Return (x, y) of the center of cell containing provided text 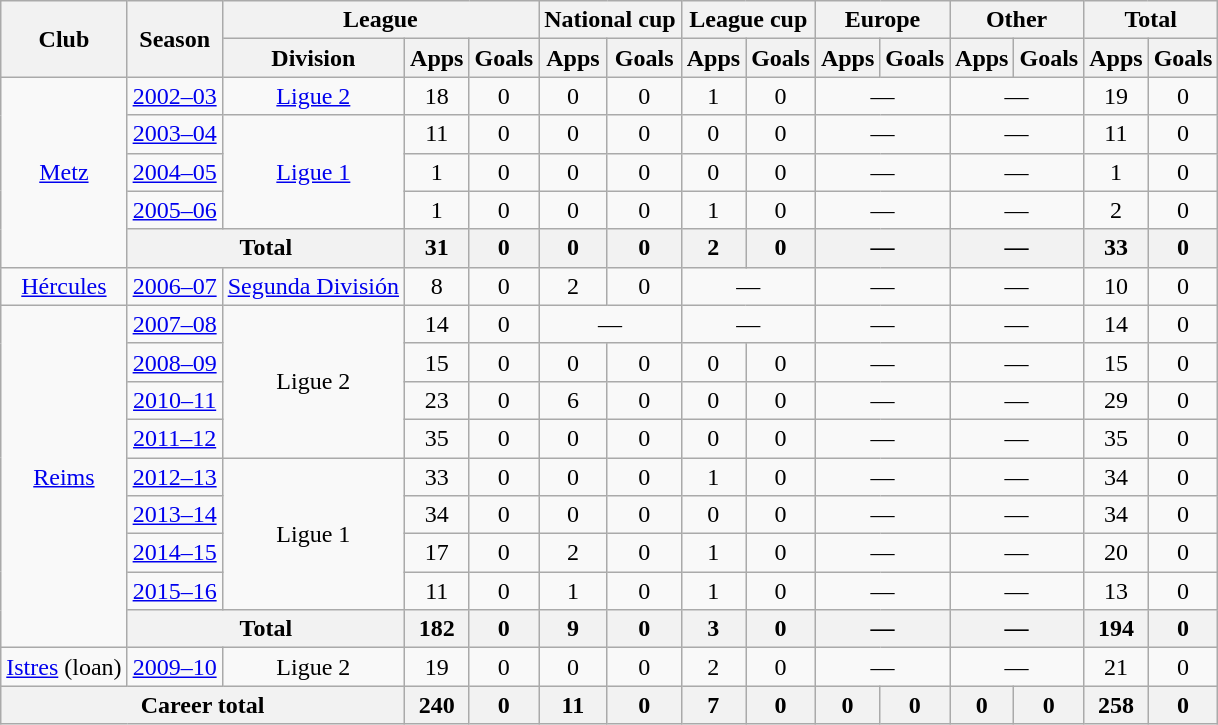
2002–03 (174, 96)
Club (64, 39)
2010–11 (174, 400)
Reims (64, 476)
2007–08 (174, 324)
2009–10 (174, 667)
258 (1116, 705)
Segunda División (313, 286)
Europe (882, 20)
National cup (610, 20)
31 (437, 248)
194 (1116, 629)
2008–09 (174, 362)
7 (713, 705)
League cup (748, 20)
Other (1017, 20)
17 (437, 553)
21 (1116, 667)
Career total (203, 705)
Season (174, 39)
2015–16 (174, 591)
2006–07 (174, 286)
10 (1116, 286)
3 (713, 629)
182 (437, 629)
Metz (64, 172)
8 (437, 286)
240 (437, 705)
2004–05 (174, 172)
20 (1116, 553)
9 (573, 629)
2011–12 (174, 438)
Istres (loan) (64, 667)
2005–06 (174, 210)
29 (1116, 400)
18 (437, 96)
Division (313, 58)
2013–14 (174, 515)
23 (437, 400)
2012–13 (174, 477)
League (380, 20)
2003–04 (174, 134)
13 (1116, 591)
2014–15 (174, 553)
6 (573, 400)
Hércules (64, 286)
